Search for the cell housing the specified text and yield its (x, y) center coordinate. 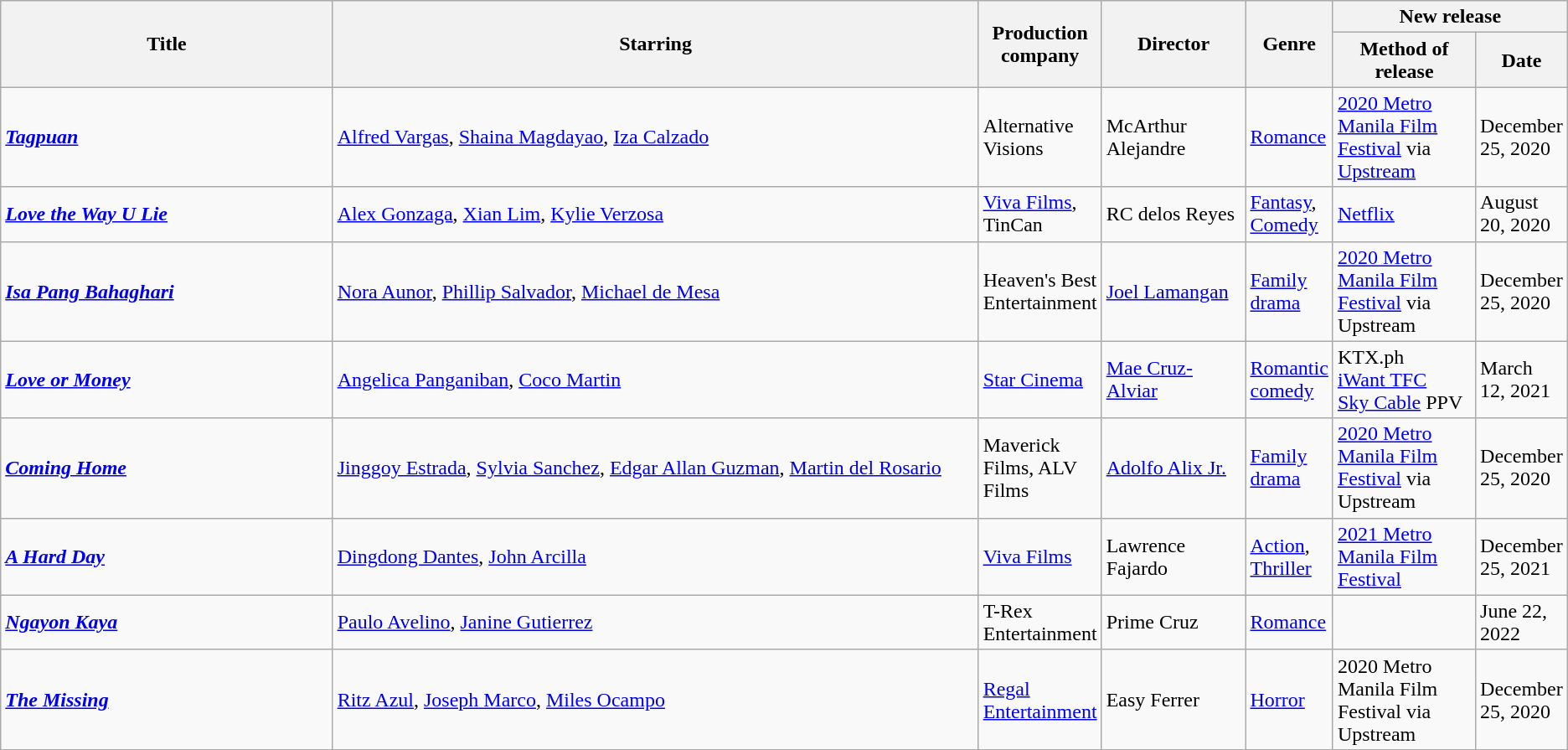
A Hard Day (167, 556)
Maverick Films, ALV Films (1040, 468)
December 25, 2021 (1522, 556)
Romantic comedy (1289, 380)
Method of release (1404, 60)
Coming Home (167, 468)
Love the Way U Lie (167, 215)
Prime Cruz (1173, 622)
Action, Thriller (1289, 556)
2021 Metro Manila Film Festival (1404, 556)
Regal Entertainment (1040, 699)
Adolfo Alix Jr. (1173, 468)
Star Cinema (1040, 380)
Isa Pang Bahaghari (167, 292)
Director (1173, 44)
Lawrence Fajardo (1173, 556)
The Missing (167, 699)
Love or Money (167, 380)
June 22, 2022 (1522, 622)
Genre (1289, 44)
Jinggoy Estrada, Sylvia Sanchez, Edgar Allan Guzman, Martin del Rosario (655, 468)
Mae Cruz-Alviar (1173, 380)
T-Rex Entertainment (1040, 622)
KTX.phiWant TFCSky Cable PPV (1404, 380)
McArthur Alejandre (1173, 137)
Alternative Visions (1040, 137)
Horror (1289, 699)
Viva Films, TinCan (1040, 215)
Fantasy, Comedy (1289, 215)
Alex Gonzaga, Xian Lim, Kylie Verzosa (655, 215)
August 20, 2020 (1522, 215)
Production company (1040, 44)
Starring (655, 44)
Title (167, 44)
Dingdong Dantes, John Arcilla (655, 556)
Ngayon Kaya (167, 622)
Angelica Panganiban, Coco Martin (655, 380)
Heaven's Best Entertainment (1040, 292)
Date (1522, 60)
Easy Ferrer (1173, 699)
Joel Lamangan (1173, 292)
New release (1450, 17)
March 12, 2021 (1522, 380)
Ritz Azul, Joseph Marco, Miles Ocampo (655, 699)
Tagpuan (167, 137)
Viva Films (1040, 556)
Nora Aunor, Phillip Salvador, Michael de Mesa (655, 292)
RC delos Reyes (1173, 215)
Netflix (1404, 215)
Paulo Avelino, Janine Gutierrez (655, 622)
Alfred Vargas, Shaina Magdayao, Iza Calzado (655, 137)
